Output the (X, Y) coordinate of the center of the cell containing the given text.  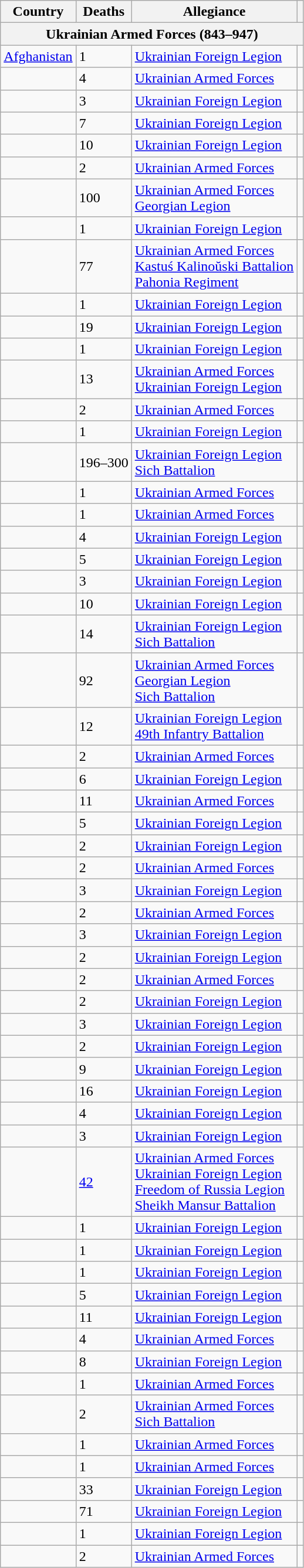
196–300 (103, 462)
Ukrainian Armed ForcesUkrainian Foreign Legion (214, 380)
42 (103, 1182)
14 (103, 634)
8 (103, 1362)
Ukrainian Armed ForcesSich Battalion (214, 1414)
Deaths (103, 12)
12 (103, 726)
Country (38, 12)
33 (103, 1489)
19 (103, 326)
Ukrainian Armed ForcesGeorgian Legion (214, 198)
9 (103, 1069)
92 (103, 680)
71 (103, 1511)
100 (103, 198)
Afghanistan (38, 56)
16 (103, 1091)
6 (103, 779)
Ukrainian Armed Forces (843–947) (152, 34)
7 (103, 123)
Ukrainian Armed ForcesKastuś Kalinoŭski BattalionPahonia Regiment (214, 266)
Allegiance (214, 12)
13 (103, 380)
Ukrainian Armed ForcesUkrainian Foreign LegionFreedom of Russia LegionSheikh Mansur Battalion (214, 1182)
77 (103, 266)
Ukrainian Armed ForcesGeorgian LegionSich Battalion (214, 680)
Ukrainian Foreign Legion49th Infantry Battalion (214, 726)
